Detect which cell encompasses the target text, then output its [x, y] center coordinate. 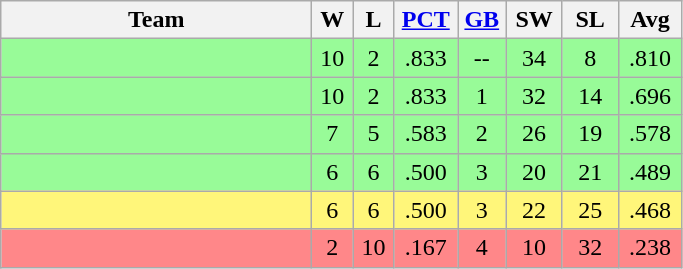
Avg [650, 20]
.583 [426, 134]
25 [590, 210]
19 [590, 134]
.696 [650, 96]
21 [590, 172]
.238 [650, 248]
20 [534, 172]
GB [482, 20]
1 [482, 96]
5 [374, 134]
Team [156, 20]
.489 [650, 172]
7 [332, 134]
14 [590, 96]
4 [482, 248]
34 [534, 58]
W [332, 20]
.167 [426, 248]
8 [590, 58]
.578 [650, 134]
L [374, 20]
.468 [650, 210]
26 [534, 134]
SL [590, 20]
22 [534, 210]
.810 [650, 58]
PCT [426, 20]
SW [534, 20]
-- [482, 58]
